Extract the [X, Y] coordinate from the center of the cell holding the provided text.  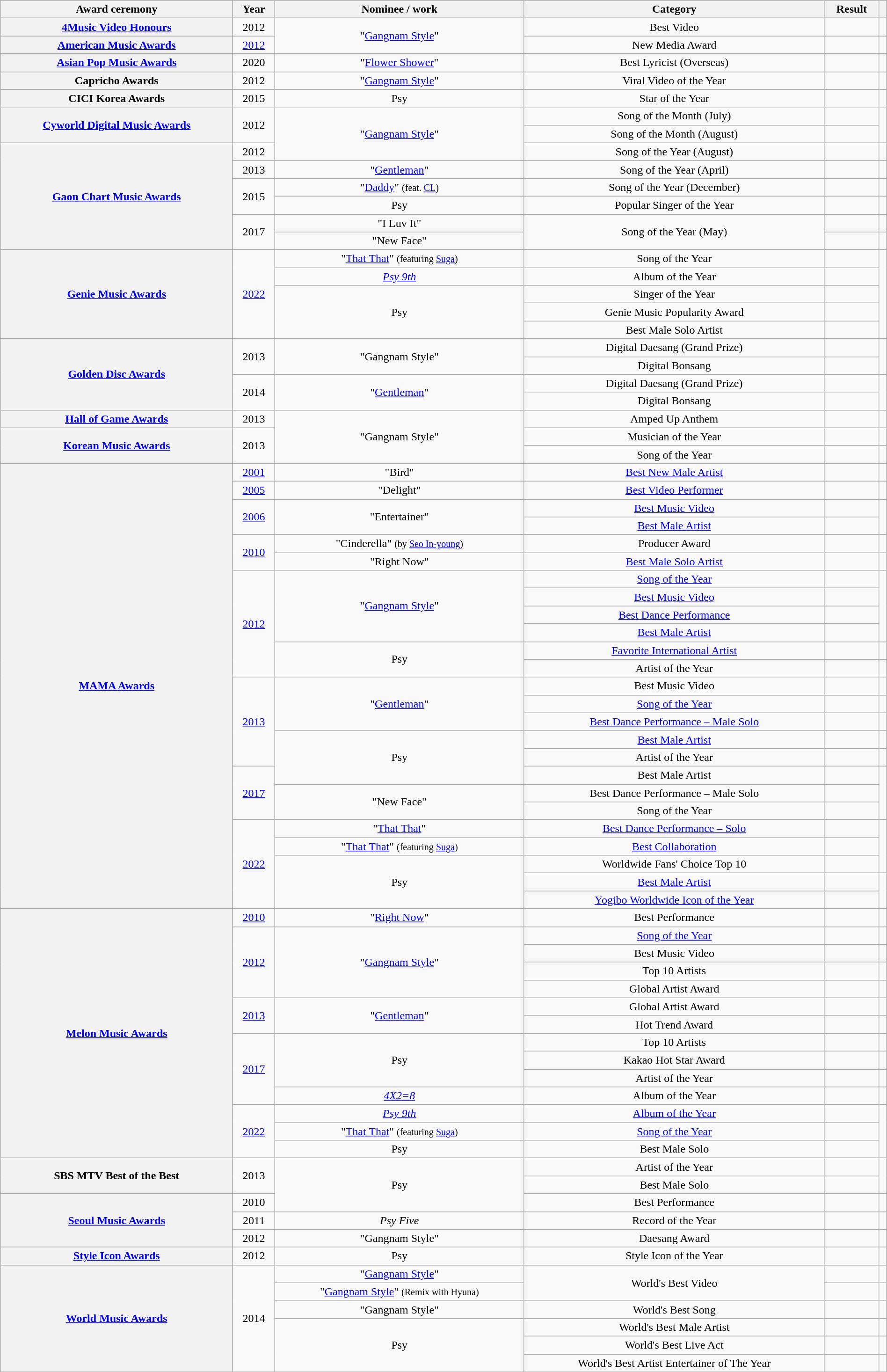
Amped Up Anthem [674, 419]
Viral Video of the Year [674, 80]
Song of the Year (May) [674, 232]
"Delight" [400, 490]
SBS MTV Best of the Best [117, 1176]
Category [674, 9]
CICI Korea Awards [117, 98]
Nominee / work [400, 9]
Best Collaboration [674, 847]
"That That" [400, 829]
Cyworld Digital Music Awards [117, 125]
Golden Disc Awards [117, 374]
Hot Trend Award [674, 1024]
Daesang Award [674, 1238]
Song of the Year (August) [674, 152]
MAMA Awards [117, 686]
Producer Award [674, 544]
Gaon Chart Music Awards [117, 196]
Style Icon of the Year [674, 1256]
Capricho Awards [117, 80]
4Music Video Honours [117, 27]
Popular Singer of the Year [674, 205]
Best Lyricist (Overseas) [674, 63]
Best Dance Performance – Solo [674, 829]
Record of the Year [674, 1220]
Star of the Year [674, 98]
World's Best Artist Entertainer of The Year [674, 1363]
"Gangnam Style" (Remix with Hyuna) [400, 1292]
Award ceremony [117, 9]
"Cinderella" (by Seo In-young) [400, 544]
Kakao Hot Star Award [674, 1060]
2006 [254, 517]
American Music Awards [117, 45]
Song of the Year (April) [674, 169]
Yogibo Worldwide Icon of the Year [674, 900]
New Media Award [674, 45]
Song of the Year (December) [674, 187]
Seoul Music Awards [117, 1220]
Worldwide Fans' Choice Top 10 [674, 864]
Result [851, 9]
2001 [254, 472]
2011 [254, 1220]
"I Luv It" [400, 223]
2020 [254, 63]
Korean Music Awards [117, 445]
2005 [254, 490]
Song of the Month (August) [674, 134]
World's Best Male Artist [674, 1327]
Genie Music Popularity Award [674, 312]
"Entertainer" [400, 517]
"Daddy" (feat. CL) [400, 187]
Best New Male Artist [674, 472]
Best Video Performer [674, 490]
World's Best Live Act [674, 1345]
World Music Awards [117, 1318]
Musician of the Year [674, 437]
World's Best Song [674, 1309]
Genie Music Awards [117, 294]
Best Dance Performance [674, 615]
Melon Music Awards [117, 1033]
Best Video [674, 27]
Asian Pop Music Awards [117, 63]
Year [254, 9]
Style Icon Awards [117, 1256]
Singer of the Year [674, 294]
4X2=8 [400, 1096]
Psy Five [400, 1220]
"Flower Shower" [400, 63]
Hall of Game Awards [117, 419]
"Bird" [400, 472]
World's Best Video [674, 1283]
Favorite International Artist [674, 650]
Song of the Month (July) [674, 116]
